From the cell containing the given text, extract its center point as [X, Y] coordinate. 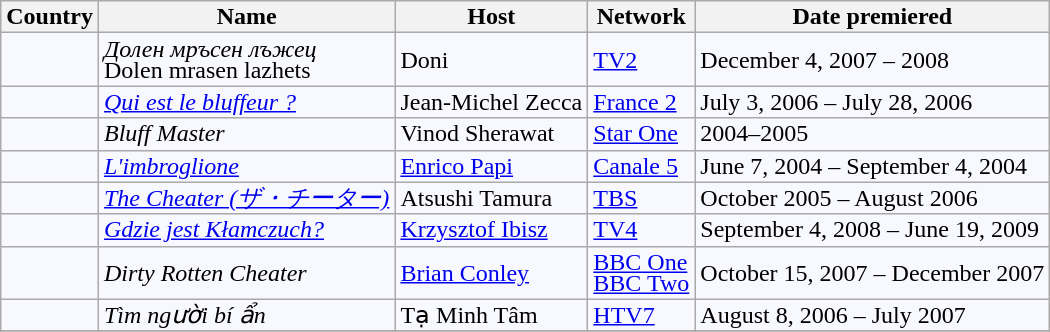
L'imbroglione [246, 166]
Krzysztof Ibisz [492, 230]
Canale 5 [642, 166]
Host [492, 17]
October 15, 2007 – December 2007 [872, 272]
TV4 [642, 230]
September 4, 2008 – June 19, 2009 [872, 230]
TV2 [642, 60]
TBS [642, 198]
2004–2005 [872, 134]
July 3, 2006 – July 28, 2006 [872, 102]
Jean-Michel Zecca [492, 102]
Brian Conley [492, 272]
Bluff Master [246, 134]
Gdzie jest Kłamczuch? [246, 230]
Vinod Sherawat [492, 134]
Enrico Papi [492, 166]
France 2 [642, 102]
HTV7 [642, 315]
Network [642, 17]
The Cheater (ザ・チーター) [246, 198]
BBC OneBBC Two [642, 272]
Name [246, 17]
Date premiered [872, 17]
Doni [492, 60]
Star One [642, 134]
Tạ Minh Tâm [492, 315]
Country [50, 17]
December 4, 2007 – 2008 [872, 60]
Atsushi Tamura [492, 198]
Qui est le bluffeur ? [246, 102]
August 8, 2006 – July 2007 [872, 315]
October 2005 – August 2006 [872, 198]
Долен мръсен лъжецDolen mrasen lazhets [246, 60]
June 7, 2004 – September 4, 2004 [872, 166]
Dirty Rotten Cheater [246, 272]
Tìm người bí ẩn [246, 315]
